Scan for the cell matching the given text and deliver its [X, Y] coordinate at center. 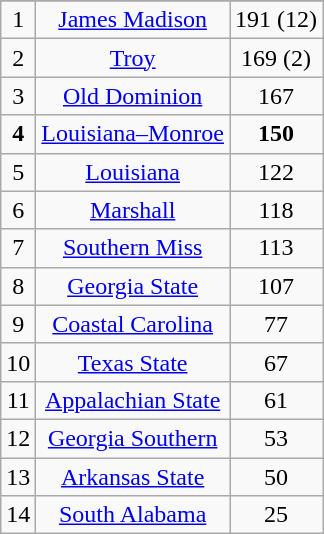
3 [18, 96]
James Madison [133, 20]
Coastal Carolina [133, 324]
7 [18, 248]
169 (2) [276, 58]
167 [276, 96]
9 [18, 324]
77 [276, 324]
11 [18, 400]
61 [276, 400]
Arkansas State [133, 477]
Appalachian State [133, 400]
50 [276, 477]
191 (12) [276, 20]
150 [276, 134]
Louisiana–Monroe [133, 134]
Southern Miss [133, 248]
25 [276, 515]
2 [18, 58]
1 [18, 20]
Troy [133, 58]
53 [276, 438]
118 [276, 210]
Louisiana [133, 172]
122 [276, 172]
Marshall [133, 210]
12 [18, 438]
10 [18, 362]
5 [18, 172]
4 [18, 134]
13 [18, 477]
6 [18, 210]
Texas State [133, 362]
Old Dominion [133, 96]
113 [276, 248]
Georgia Southern [133, 438]
67 [276, 362]
South Alabama [133, 515]
14 [18, 515]
8 [18, 286]
107 [276, 286]
Georgia State [133, 286]
